Determine the [X, Y] coordinate at the center of the cell enclosing the given text.  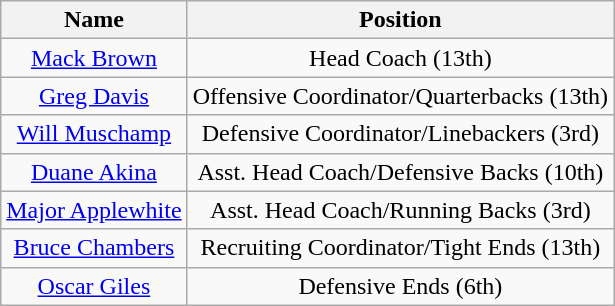
Defensive Ends (6th) [400, 286]
Greg Davis [94, 96]
Head Coach (13th) [400, 58]
Asst. Head Coach/Defensive Backs (10th) [400, 172]
Oscar Giles [94, 286]
Will Muschamp [94, 134]
Position [400, 20]
Offensive Coordinator/Quarterbacks (13th) [400, 96]
Name [94, 20]
Mack Brown [94, 58]
Duane Akina [94, 172]
Bruce Chambers [94, 248]
Recruiting Coordinator/Tight Ends (13th) [400, 248]
Asst. Head Coach/Running Backs (3rd) [400, 210]
Major Applewhite [94, 210]
Defensive Coordinator/Linebackers (3rd) [400, 134]
